Find where the given text appears and provide that cell's center as (X, Y) coordinate. 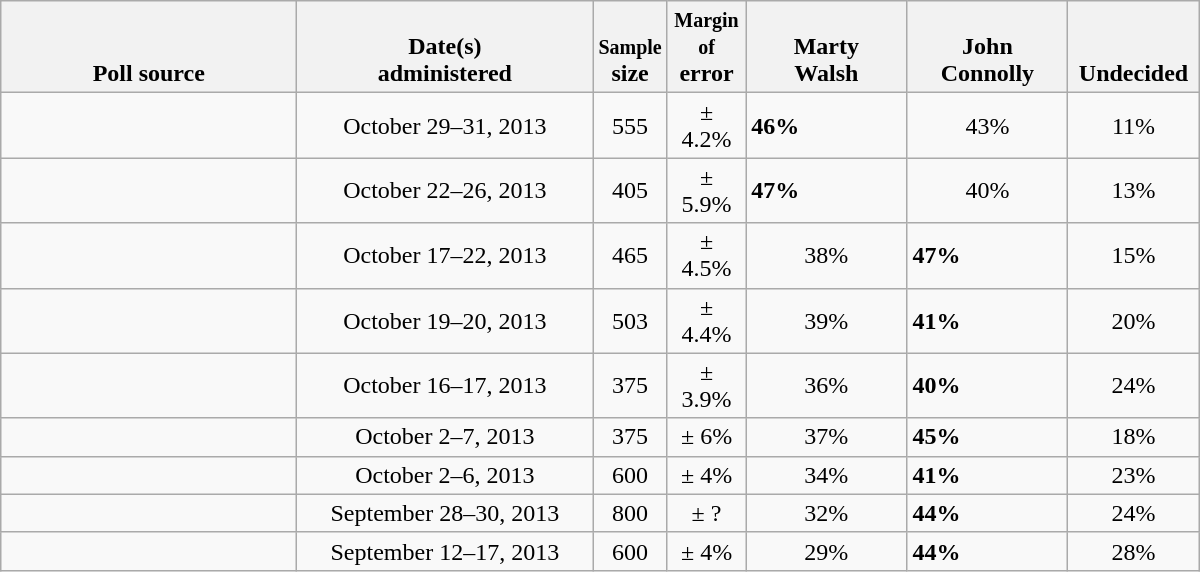
± 4.4% (706, 320)
46% (826, 126)
34% (826, 475)
503 (630, 320)
465 (630, 256)
Undecided (1134, 47)
32% (826, 513)
555 (630, 126)
13% (1134, 190)
15% (1134, 256)
23% (1134, 475)
October 22–26, 2013 (445, 190)
20% (1134, 320)
29% (826, 551)
MartyWalsh (826, 47)
± 4.5% (706, 256)
36% (826, 386)
± 5.9% (706, 190)
October 19–20, 2013 (445, 320)
Samplesize (630, 47)
September 12–17, 2013 (445, 551)
38% (826, 256)
± 3.9% (706, 386)
43% (988, 126)
± 6% (706, 437)
Poll source (149, 47)
28% (1134, 551)
± ? (706, 513)
October 2–7, 2013 (445, 437)
Date(s)administered (445, 47)
45% (988, 437)
October 2–6, 2013 (445, 475)
11% (1134, 126)
405 (630, 190)
October 16–17, 2013 (445, 386)
800 (630, 513)
October 29–31, 2013 (445, 126)
37% (826, 437)
18% (1134, 437)
October 17–22, 2013 (445, 256)
September 28–30, 2013 (445, 513)
Margin oferror (706, 47)
39% (826, 320)
JohnConnolly (988, 47)
± 4.2% (706, 126)
